Determine the (X, Y) coordinate at the center of the cell enclosing the given text.  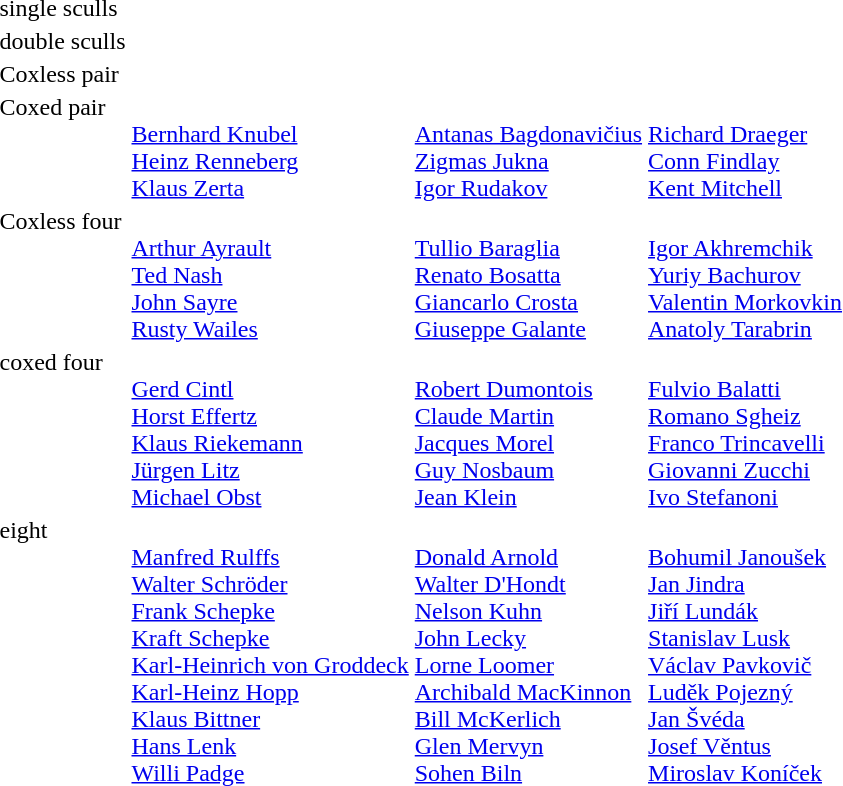
Bernhard KnubelHeinz RennebergKlaus Zerta (270, 148)
Antanas BagdonavičiusZigmas JuknaIgor Rudakov (528, 148)
Robert DumontoisClaude MartinJacques MorelGuy NosbaumJean Klein (528, 430)
Tullio BaragliaRenato BosattaGiancarlo CrostaGiuseppe Galante (528, 275)
Gerd CintlHorst EffertzKlaus RiekemannJürgen LitzMichael Obst (270, 430)
Arthur AyraultTed NashJohn SayreRusty Wailes (270, 275)
